From the cell containing the given text, extract its center point as (X, Y) coordinate. 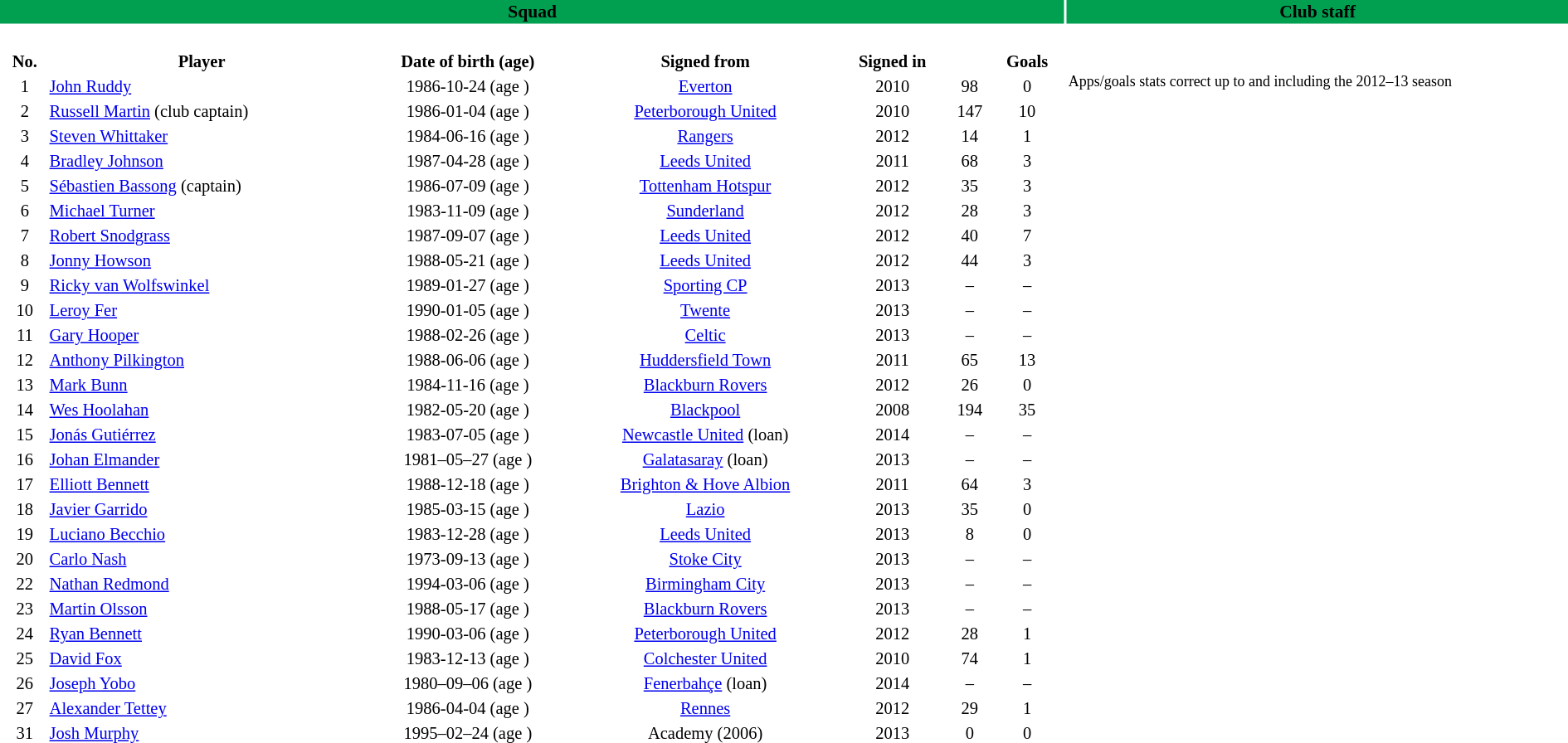
1986-10-24 (age ) (468, 88)
29 (969, 710)
Birmingham City (705, 585)
1984-06-16 (age ) (468, 138)
64 (969, 486)
No. (25, 63)
68 (969, 163)
Signed from (705, 63)
Nathan Redmond (202, 585)
1987-09-07 (age ) (468, 237)
Rennes (705, 710)
27 (25, 710)
John Ruddy (202, 88)
5 (25, 187)
1983-12-28 (age ) (468, 536)
Player (202, 63)
Fenerbahçe (loan) (705, 685)
19 (25, 536)
23 (25, 610)
Alexander Tettey (202, 710)
Russell Martin (club captain) (202, 113)
Martin Olsson (202, 610)
22 (25, 585)
1983-07-05 (age ) (468, 436)
1985-03-15 (age ) (468, 511)
1981–05–27 (age ) (468, 461)
Colchester United (705, 660)
Huddersfield Town (705, 362)
Club staff (1317, 12)
Newcastle United (loan) (705, 436)
Jonny Howson (202, 262)
1990-03-06 (age ) (468, 635)
17 (25, 486)
1989-01-27 (age ) (468, 287)
Jonás Gutiérrez (202, 436)
194 (969, 411)
Celtic (705, 337)
18 (25, 511)
Steven Whittaker (202, 138)
6 (25, 212)
1973-09-13 (age ) (468, 561)
9 (25, 287)
1984-11-16 (age ) (468, 386)
98 (969, 88)
Twente (705, 312)
11 (25, 337)
4 (25, 163)
Brighton & Hove Albion (705, 486)
Joseph Yobo (202, 685)
1988-12-18 (age ) (468, 486)
Rangers (705, 138)
1986-04-04 (age ) (468, 710)
Blackpool (705, 411)
2 (25, 113)
2008 (893, 411)
25 (25, 660)
1983-12-13 (age ) (468, 660)
1983-11-09 (age ) (468, 212)
Carlo Nash (202, 561)
1994-03-06 (age ) (468, 585)
65 (969, 362)
David Fox (202, 660)
Squad (533, 12)
Luciano Becchio (202, 536)
44 (969, 262)
Ricky van Wolfswinkel (202, 287)
Goals (1027, 63)
40 (969, 237)
1988-06-06 (age ) (468, 362)
147 (969, 113)
Bradley Johnson (202, 163)
1982-05-20 (age ) (468, 411)
Date of birth (age) (468, 63)
Sporting CP (705, 287)
24 (25, 635)
Michael Turner (202, 212)
Ryan Bennett (202, 635)
Leroy Fer (202, 312)
Everton (705, 88)
Javier Garrido (202, 511)
Mark Bunn (202, 386)
Sébastien Bassong (captain) (202, 187)
Lazio (705, 511)
Robert Snodgrass (202, 237)
Elliott Bennett (202, 486)
Sunderland (705, 212)
1988-02-26 (age ) (468, 337)
Stoke City (705, 561)
Johan Elmander (202, 461)
1987-04-28 (age ) (468, 163)
Anthony Pilkington (202, 362)
20 (25, 561)
1988-05-21 (age ) (468, 262)
74 (969, 660)
Tottenham Hotspur (705, 187)
16 (25, 461)
Signed in (893, 63)
1980–09–06 (age ) (468, 685)
1986-01-04 (age ) (468, 113)
1990-01-05 (age ) (468, 312)
Gary Hooper (202, 337)
1986-07-09 (age ) (468, 187)
12 (25, 362)
1988-05-17 (age ) (468, 610)
Galatasaray (loan) (705, 461)
Wes Hoolahan (202, 411)
15 (25, 436)
